Search for the cell housing the specified text and yield its (X, Y) center coordinate. 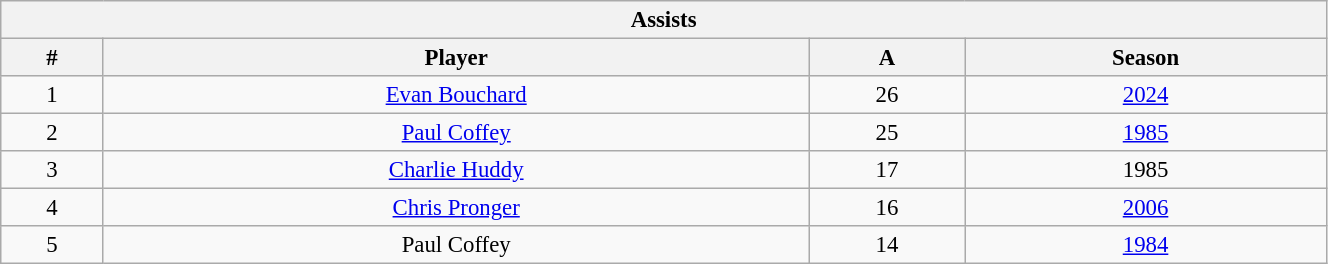
Chris Pronger (456, 208)
Charlie Huddy (456, 170)
2006 (1146, 208)
# (52, 58)
Assists (664, 20)
2 (52, 133)
5 (52, 245)
1 (52, 95)
Evan Bouchard (456, 95)
14 (886, 245)
26 (886, 95)
25 (886, 133)
16 (886, 208)
Season (1146, 58)
1984 (1146, 245)
Player (456, 58)
4 (52, 208)
2024 (1146, 95)
3 (52, 170)
17 (886, 170)
A (886, 58)
